Locate the cell with the specified text and output its [x, y] center coordinate. 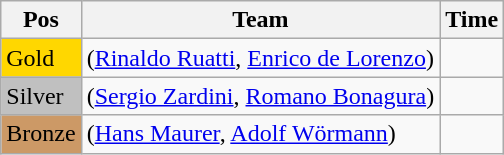
(Sergio Zardini, Romano Bonagura) [260, 96]
Team [260, 20]
Gold [41, 58]
Pos [41, 20]
Silver [41, 96]
(Rinaldo Ruatti, Enrico de Lorenzo) [260, 58]
Bronze [41, 134]
(Hans Maurer, Adolf Wörmann) [260, 134]
Time [472, 20]
